Return [X, Y] of the center of cell containing provided text 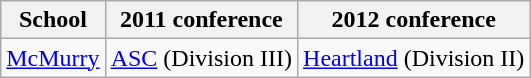
Heartland (Division II) [414, 58]
2012 conference [414, 20]
ASC (Division III) [201, 58]
2011 conference [201, 20]
School [53, 20]
McMurry [53, 58]
